Scan for the cell matching the given text and deliver its (x, y) coordinate at center. 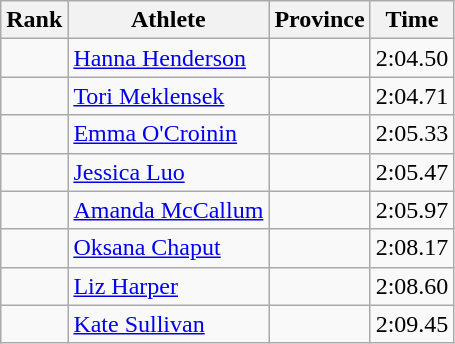
Liz Harper (168, 286)
Emma O'Croinin (168, 134)
Tori Meklensek (168, 96)
2:05.47 (412, 172)
2:08.17 (412, 248)
2:04.71 (412, 96)
2:08.60 (412, 286)
Athlete (168, 20)
Hanna Henderson (168, 58)
Jessica Luo (168, 172)
Amanda McCallum (168, 210)
2:05.33 (412, 134)
2:04.50 (412, 58)
Time (412, 20)
Rank (34, 20)
2:05.97 (412, 210)
Province (320, 20)
Oksana Chaput (168, 248)
Kate Sullivan (168, 324)
2:09.45 (412, 324)
